Find where the given text appears and provide that cell's center as (x, y) coordinate. 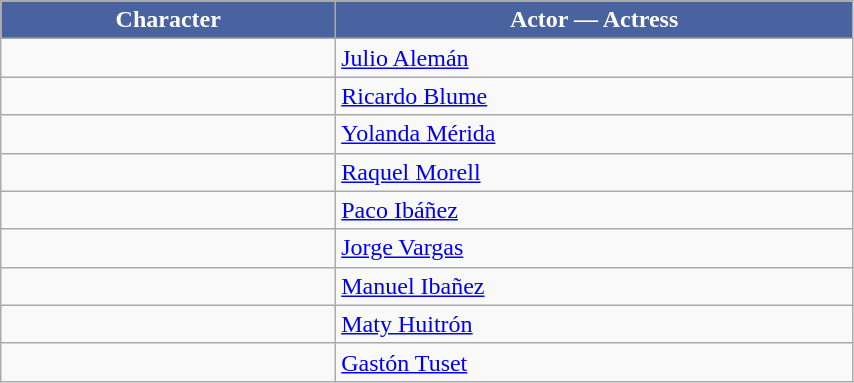
Jorge Vargas (594, 248)
Ricardo Blume (594, 96)
Gastón Tuset (594, 362)
Raquel Morell (594, 172)
Manuel Ibañez (594, 286)
Actor — Actress (594, 20)
Character (168, 20)
Yolanda Mérida (594, 134)
Maty Huitrón (594, 324)
Julio Alemán (594, 58)
Paco Ibáñez (594, 210)
